Find where the given text appears and provide that cell's center as (X, Y) coordinate. 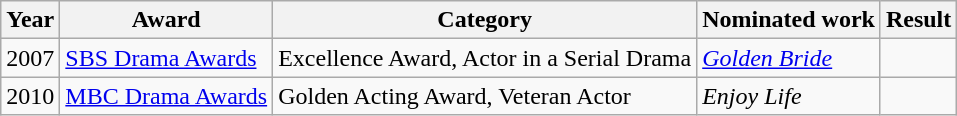
Award (166, 20)
Excellence Award, Actor in a Serial Drama (485, 58)
2007 (30, 58)
2010 (30, 96)
Golden Acting Award, Veteran Actor (485, 96)
Nominated work (789, 20)
Year (30, 20)
Golden Bride (789, 58)
MBC Drama Awards (166, 96)
Category (485, 20)
Enjoy Life (789, 96)
SBS Drama Awards (166, 58)
Result (918, 20)
